Pinpoint the cell where the given text exists, returning its [X, Y] midpoint coordinate. 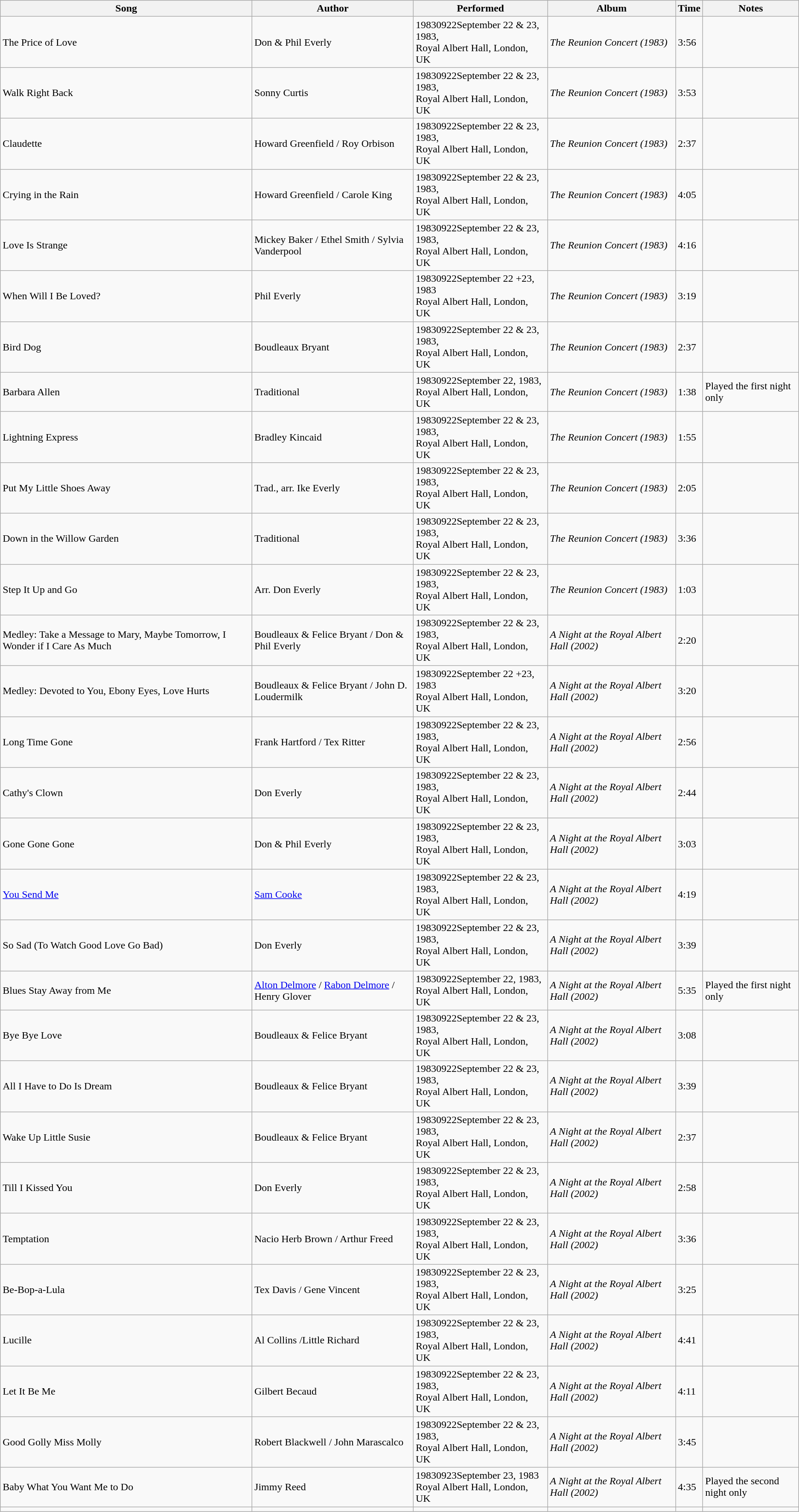
Be-Bop-a-Lula [126, 1289]
3:25 [689, 1289]
Played the second night only [751, 1487]
Boudleaux & Felice Bryant / Don & Phil Everly [333, 640]
2:56 [689, 742]
Long Time Gone [126, 742]
2:20 [689, 640]
2:05 [689, 487]
Barbara Allen [126, 392]
2:58 [689, 1188]
Baby What You Want Me to Do [126, 1487]
Phil Everly [333, 296]
Sonny Curtis [333, 93]
3:03 [689, 844]
Jimmy Reed [333, 1487]
Medley: Take a Message to Mary, Maybe Tomorrow, I Wonder if I Care As Much [126, 640]
You Send Me [126, 895]
4:41 [689, 1340]
Walk Right Back [126, 93]
Notes [751, 9]
Sam Cooke [333, 895]
4:05 [689, 195]
4:16 [689, 245]
2:44 [689, 793]
Love Is Strange [126, 245]
3:20 [689, 692]
Down in the Willow Garden [126, 539]
Gilbert Becaud [333, 1392]
When Will I Be Loved? [126, 296]
Lightning Express [126, 437]
Tex Davis / Gene Vincent [333, 1289]
Robert Blackwell / John Marascalco [333, 1442]
Medley: Devoted to You, Ebony Eyes, Love Hurts [126, 692]
5:35 [689, 990]
Time [689, 9]
Boudleaux Bryant [333, 347]
1:55 [689, 437]
Wake Up Little Susie [126, 1137]
1:03 [689, 590]
Good Golly Miss Molly [126, 1442]
3:56 [689, 42]
3:19 [689, 296]
Al Collins /Little Richard [333, 1340]
Frank Hartford / Tex Ritter [333, 742]
All I Have to Do Is Dream [126, 1086]
Lucille [126, 1340]
Mickey Baker / Ethel Smith / Sylvia Vanderpool [333, 245]
Howard Greenfield / Roy Orbison [333, 143]
1:38 [689, 392]
Gone Gone Gone [126, 844]
Bird Dog [126, 347]
Author [333, 9]
Trad., arr. Ike Everly [333, 487]
Claudette [126, 143]
Let It Be Me [126, 1392]
3:45 [689, 1442]
3:53 [689, 93]
Performed [481, 9]
Song [126, 9]
Nacio Herb Brown / Arthur Freed [333, 1239]
3:08 [689, 1036]
Till I Kissed You [126, 1188]
Boudleaux & Felice Bryant / John D. Loudermilk [333, 692]
Temptation [126, 1239]
4:19 [689, 895]
Album [612, 9]
Bradley Kincaid [333, 437]
Arr. Don Everly [333, 590]
Blues Stay Away from Me [126, 990]
Put My Little Shoes Away [126, 487]
Cathy's Clown [126, 793]
4:35 [689, 1487]
Bye Bye Love [126, 1036]
4:11 [689, 1392]
The Price of Love [126, 42]
Alton Delmore / Rabon Delmore / Henry Glover [333, 990]
19830923September 23, 1983Royal Albert Hall, London, UK [481, 1487]
Howard Greenfield / Carole King [333, 195]
Crying in the Rain [126, 195]
So Sad (To Watch Good Love Go Bad) [126, 945]
Step It Up and Go [126, 590]
